Identify which cell holds the provided text, then report its (x, y) central coordinate. 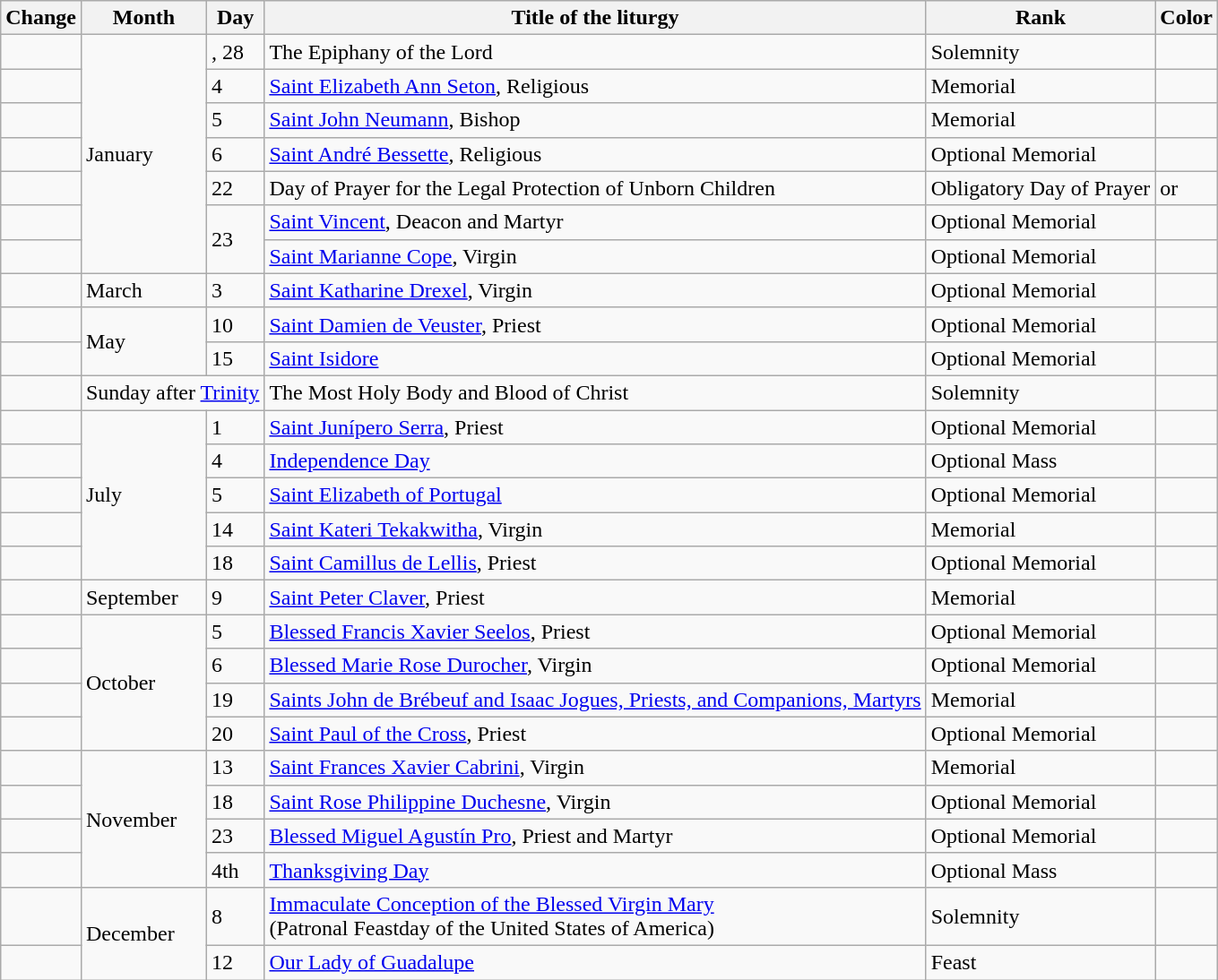
Day (235, 18)
9 (235, 597)
July (143, 495)
March (143, 290)
Saint Peter Claver, Priest (595, 597)
4th (235, 870)
Blessed Miguel Agustín Pro, Priest and Martyr (595, 836)
Blessed Francis Xavier Seelos, Priest (595, 632)
Saint Elizabeth of Portugal (595, 495)
Our Lady of Guadalupe (595, 962)
22 (235, 188)
10 (235, 324)
Color (1187, 18)
Sunday after Trinity (172, 392)
Month (143, 18)
14 (235, 529)
Thanksgiving Day (595, 870)
Independence Day (595, 461)
Day of Prayer for the Legal Protection of Unborn Children (595, 188)
Saint Junípero Serra, Priest (595, 427)
May (143, 341)
12 (235, 962)
Saints John de Brébeuf and Isaac Jogues, Priests, and Companions, Martyrs (595, 700)
Saint Katharine Drexel, Virgin (595, 290)
Feast (1041, 962)
Saint Marianne Cope, Virgin (595, 256)
20 (235, 734)
13 (235, 768)
, 28 (235, 52)
3 (235, 290)
15 (235, 358)
Saint Isidore (595, 358)
1 (235, 427)
September (143, 597)
Saint André Bessette, Religious (595, 154)
8 (235, 916)
Change (41, 18)
October (143, 683)
Immaculate Conception of the Blessed Virgin Mary(Patronal Feastday of the United States of America) (595, 916)
Saint Rose Philippine Duchesne, Virgin (595, 802)
Saint Paul of the Cross, Priest (595, 734)
Saint Vincent, Deacon and Martyr (595, 222)
Rank (1041, 18)
Saint Camillus de Lellis, Priest (595, 563)
Blessed Marie Rose Durocher, Virgin (595, 666)
Title of the liturgy (595, 18)
Saint Frances Xavier Cabrini, Virgin (595, 768)
January (143, 154)
Saint Kateri Tekakwitha, Virgin (595, 529)
19 (235, 700)
Saint John Neumann, Bishop (595, 120)
The Epiphany of the Lord (595, 52)
Saint Damien de Veuster, Priest (595, 324)
or (1187, 188)
November (143, 819)
The Most Holy Body and Blood of Christ (595, 392)
December (143, 933)
Obligatory Day of Prayer (1041, 188)
Saint Elizabeth Ann Seton, Religious (595, 86)
